Scan for the cell matching the given text and deliver its (x, y) coordinate at center. 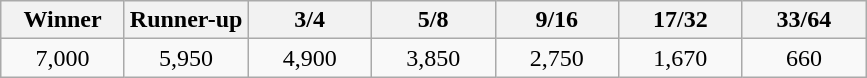
3/4 (310, 20)
2,750 (557, 58)
4,900 (310, 58)
9/16 (557, 20)
Winner (63, 20)
7,000 (63, 58)
33/64 (804, 20)
660 (804, 58)
5,950 (186, 58)
17/32 (681, 20)
3,850 (433, 58)
Runner-up (186, 20)
1,670 (681, 58)
5/8 (433, 20)
